Return the [x, y] coordinate for the center point of the cell that contains the specified text.  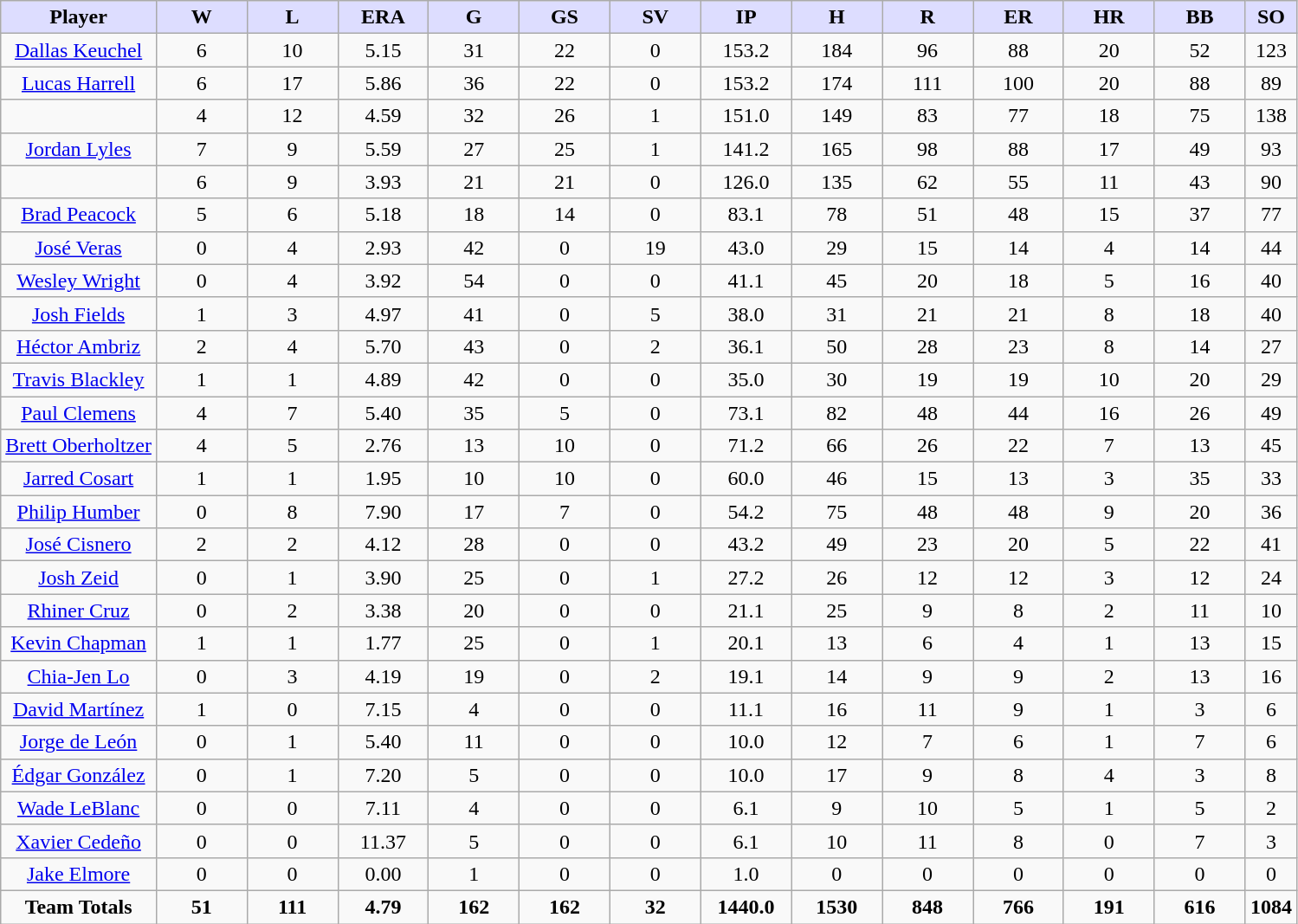
Édgar González [79, 775]
Player [79, 17]
848 [928, 907]
43.2 [746, 545]
96 [928, 50]
50 [836, 346]
Wade LeBlanc [79, 808]
BB [1200, 17]
83 [928, 116]
G [475, 17]
1.77 [383, 643]
5.18 [383, 215]
141.2 [746, 149]
3.93 [383, 182]
4.19 [383, 676]
Josh Fields [79, 313]
126.0 [746, 182]
HR [1108, 17]
Rhiner Cruz [79, 611]
SO [1271, 17]
616 [1200, 907]
66 [836, 446]
Brett Oberholtzer [79, 446]
33 [1271, 479]
11.37 [383, 841]
L [293, 17]
7.11 [383, 808]
78 [836, 215]
60.0 [746, 479]
4.97 [383, 313]
Travis Blackley [79, 379]
2.76 [383, 446]
135 [836, 182]
93 [1271, 149]
GS [565, 17]
Chia-Jen Lo [79, 676]
ERA [383, 17]
Paul Clemens [79, 413]
Jorge de León [79, 742]
24 [1271, 578]
3.92 [383, 281]
73.1 [746, 413]
62 [928, 182]
46 [836, 479]
38.0 [746, 313]
149 [836, 116]
98 [928, 149]
55 [1018, 182]
174 [836, 83]
5.70 [383, 346]
José Veras [79, 248]
Héctor Ambriz [79, 346]
José Cisnero [79, 545]
4.89 [383, 379]
1440.0 [746, 907]
Wesley Wright [79, 281]
3.38 [383, 611]
165 [836, 149]
30 [836, 379]
83.1 [746, 215]
43.0 [746, 248]
Philip Humber [79, 512]
4.59 [383, 116]
Josh Zeid [79, 578]
2.93 [383, 248]
3.90 [383, 578]
IP [746, 17]
19.1 [746, 676]
SV [655, 17]
1.95 [383, 479]
Brad Peacock [79, 215]
7.15 [383, 709]
36.1 [746, 346]
52 [1200, 50]
71.2 [746, 446]
5.15 [383, 50]
27.2 [746, 578]
151.0 [746, 116]
Xavier Cedeño [79, 841]
David Martínez [79, 709]
191 [1108, 907]
Kevin Chapman [79, 643]
54.2 [746, 512]
5.86 [383, 83]
5.59 [383, 149]
21.1 [746, 611]
Team Totals [79, 907]
7.20 [383, 775]
123 [1271, 50]
37 [1200, 215]
82 [836, 413]
0.00 [383, 874]
11.1 [746, 709]
7.90 [383, 512]
Dallas Keuchel [79, 50]
138 [1271, 116]
20.1 [746, 643]
R [928, 17]
Jake Elmore [79, 874]
54 [475, 281]
41.1 [746, 281]
1530 [836, 907]
35.0 [746, 379]
90 [1271, 182]
1084 [1271, 907]
89 [1271, 83]
766 [1018, 907]
H [836, 17]
4.79 [383, 907]
1.0 [746, 874]
4.12 [383, 545]
Jordan Lyles [79, 149]
184 [836, 50]
100 [1018, 83]
W [201, 17]
Lucas Harrell [79, 83]
Jarred Cosart [79, 479]
ER [1018, 17]
